Search for the cell housing the specified text and yield its (x, y) center coordinate. 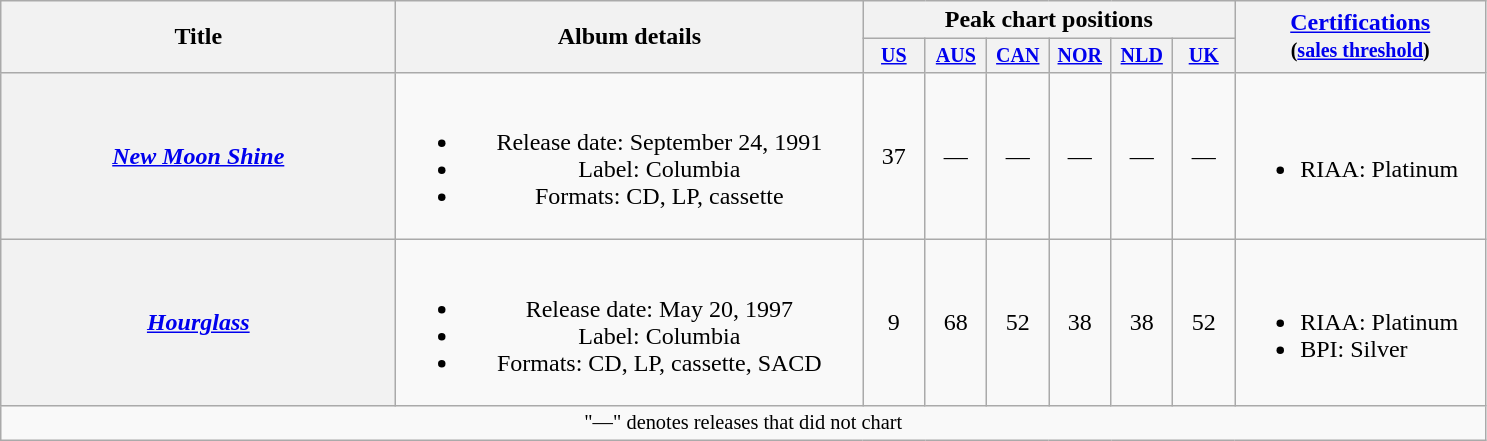
Hourglass (198, 322)
9 (894, 322)
37 (894, 156)
CAN (1018, 56)
NLD (1142, 56)
Release date: May 20, 1997Label: ColumbiaFormats: CD, LP, cassette, SACD (630, 322)
Release date: September 24, 1991Label: ColumbiaFormats: CD, LP, cassette (630, 156)
AUS (956, 56)
RIAA: Platinum (1360, 156)
Certifications(sales threshold) (1360, 37)
Peak chart positions (1049, 20)
Album details (630, 37)
"—" denotes releases that did not chart (744, 423)
NOR (1080, 56)
UK (1204, 56)
68 (956, 322)
RIAA: PlatinumBPI: Silver (1360, 322)
New Moon Shine (198, 156)
Title (198, 37)
US (894, 56)
